Pinpoint the cell where the given text exists, returning its (X, Y) midpoint coordinate. 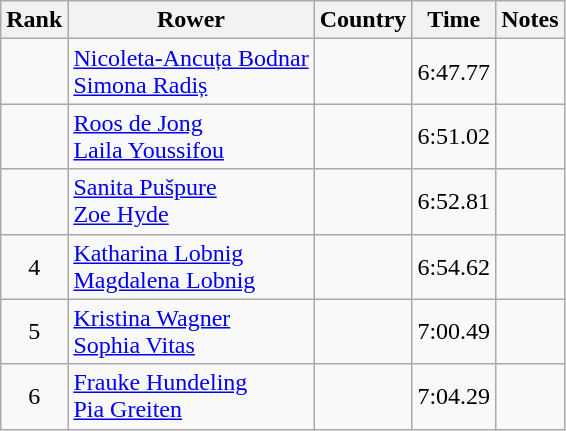
6:54.62 (454, 266)
6:47.77 (454, 72)
Nicoleta-Ancuța BodnarSimona Radiș (191, 72)
Rank (34, 20)
7:04.29 (454, 396)
Time (454, 20)
5 (34, 332)
6:52.81 (454, 202)
Katharina LobnigMagdalena Lobnig (191, 266)
Rower (191, 20)
7:00.49 (454, 332)
Country (363, 20)
4 (34, 266)
Sanita PušpureZoe Hyde (191, 202)
Roos de JongLaila Youssifou (191, 136)
6 (34, 396)
Kristina WagnerSophia Vitas (191, 332)
Notes (530, 20)
6:51.02 (454, 136)
Frauke HundelingPia Greiten (191, 396)
